Provide the [X, Y] coordinate of the cell's center where the given text is located.  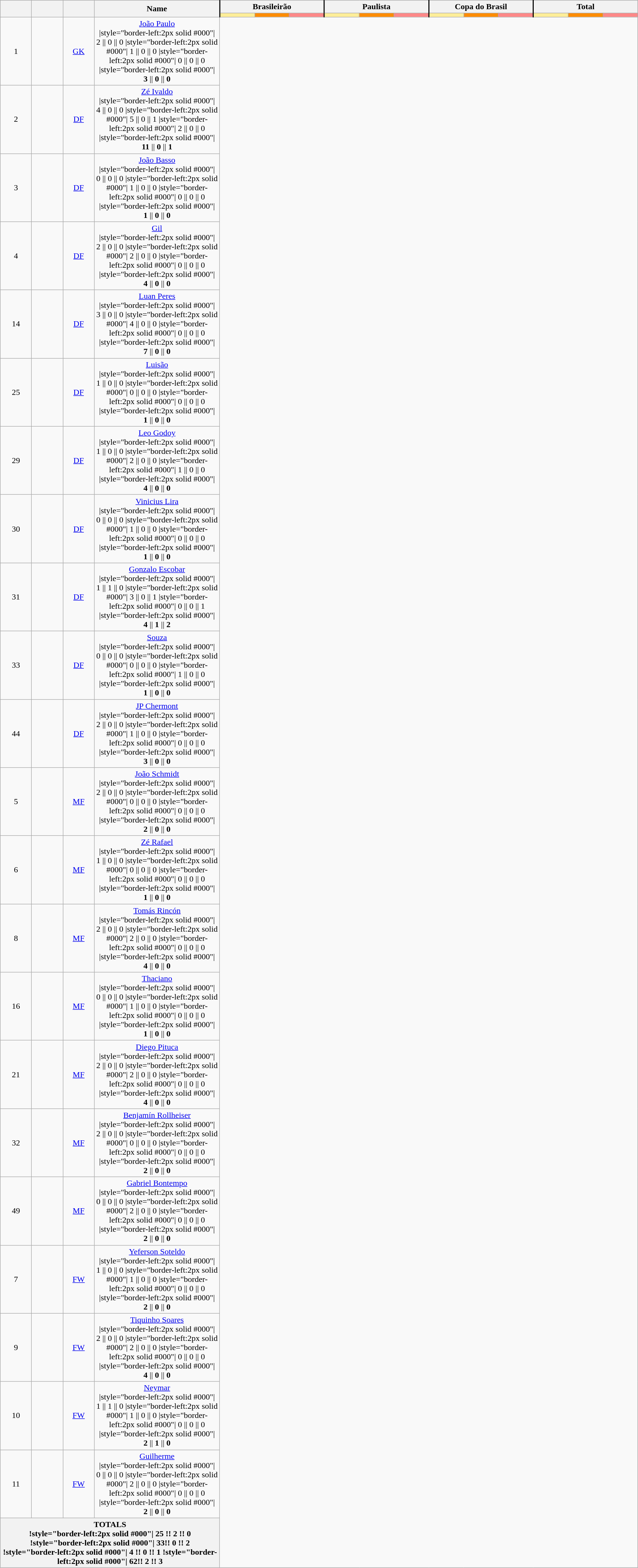
2 [16, 119]
8 [16, 938]
1 [16, 51]
11 [16, 1484]
10 [16, 1416]
33 [16, 665]
9 [16, 1347]
21 [16, 1075]
31 [16, 597]
Paulista [376, 7]
Total [586, 7]
GK [79, 51]
25 [16, 392]
30 [16, 529]
4 [16, 256]
44 [16, 733]
3 [16, 188]
5 [16, 802]
14 [16, 324]
16 [16, 1006]
32 [16, 1143]
Name [157, 9]
49 [16, 1211]
Brasileirão [272, 7]
6 [16, 870]
7 [16, 1279]
Copa do Brasil [481, 7]
29 [16, 460]
